Pinpoint the cell where the given text exists, returning its (x, y) midpoint coordinate. 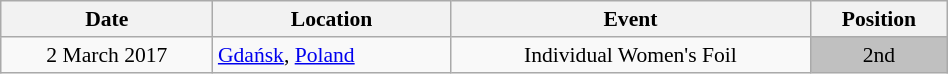
Position (880, 19)
Individual Women's Foil (630, 55)
Event (630, 19)
Date (107, 19)
2 March 2017 (107, 55)
Location (332, 19)
2nd (880, 55)
Gdańsk, Poland (332, 55)
